From the cell containing the given text, extract its center point as [x, y] coordinate. 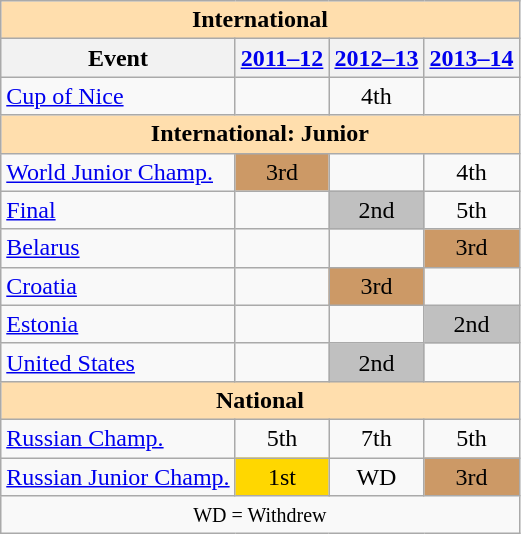
WD = Withdrew [260, 515]
2012–13 [376, 58]
Croatia [118, 286]
International: Junior [260, 134]
Final [118, 210]
National [260, 400]
Belarus [118, 248]
2013–14 [472, 58]
Russian Champ. [118, 438]
WD [376, 477]
Event [118, 58]
Russian Junior Champ. [118, 477]
1st [282, 477]
2011–12 [282, 58]
Cup of Nice [118, 96]
World Junior Champ. [118, 172]
United States [118, 362]
Estonia [118, 324]
International [260, 20]
7th [376, 438]
